For the text-containing cell, return its midpoint in (x, y) coordinate format. 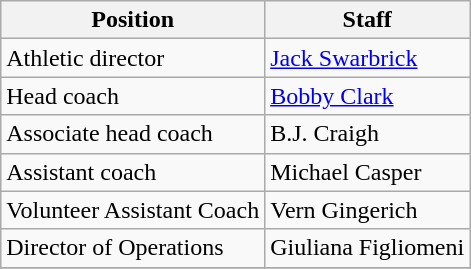
Volunteer Assistant Coach (133, 210)
Associate head coach (133, 134)
Michael Casper (368, 172)
Jack Swarbrick (368, 58)
Director of Operations (133, 248)
Bobby Clark (368, 96)
Staff (368, 20)
Head coach (133, 96)
B.J. Craigh (368, 134)
Assistant coach (133, 172)
Giuliana Figliomeni (368, 248)
Position (133, 20)
Athletic director (133, 58)
Vern Gingerich (368, 210)
